For the text-containing cell, return its midpoint in (X, Y) coordinate format. 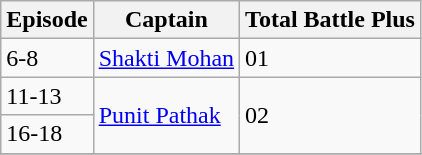
Shakti Mohan (166, 58)
01 (330, 58)
Punit Pathak (166, 115)
Episode (47, 20)
11-13 (47, 96)
6-8 (47, 58)
16-18 (47, 134)
Total Battle Plus (330, 20)
02 (330, 115)
Captain (166, 20)
